Output the [x, y] coordinate of the center of the cell containing the given text.  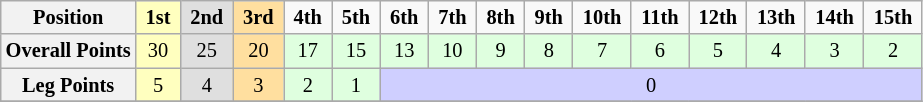
10th [602, 17]
8 [549, 51]
7 [602, 51]
3rd [258, 17]
Overall Points [68, 51]
20 [258, 51]
Position [68, 17]
2nd [206, 17]
7th [452, 17]
1st [158, 17]
6 [660, 51]
0 [651, 85]
13th [776, 17]
Leg Points [68, 85]
1 [356, 85]
12th [718, 17]
4th [308, 17]
11th [660, 17]
9 [500, 51]
15 [356, 51]
13 [404, 51]
15th [893, 17]
25 [206, 51]
10 [452, 51]
30 [158, 51]
9th [549, 17]
14th [834, 17]
17 [308, 51]
6th [404, 17]
8th [500, 17]
5th [356, 17]
